Determine the (x, y) coordinate at the center of the cell enclosing the given text.  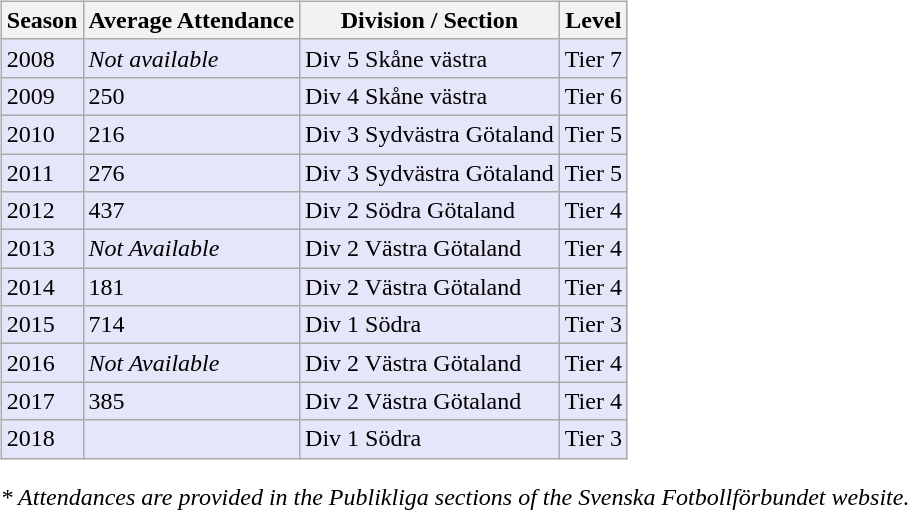
2017 (42, 401)
714 (192, 325)
437 (192, 211)
Not available (192, 58)
2009 (42, 96)
Level (593, 20)
Div 2 Södra Götaland (430, 211)
2016 (42, 363)
385 (192, 401)
2011 (42, 173)
Div 5 Skåne västra (430, 58)
2008 (42, 58)
Div 4 Skåne västra (430, 96)
250 (192, 96)
Tier 7 (593, 58)
2014 (42, 287)
2010 (42, 134)
Average Attendance (192, 20)
Tier 6 (593, 96)
181 (192, 287)
Division / Section (430, 20)
276 (192, 173)
2013 (42, 249)
2018 (42, 439)
Season (42, 20)
2015 (42, 325)
216 (192, 134)
2012 (42, 211)
